Return the [x, y] coordinate for the center point of the cell that contains the specified text.  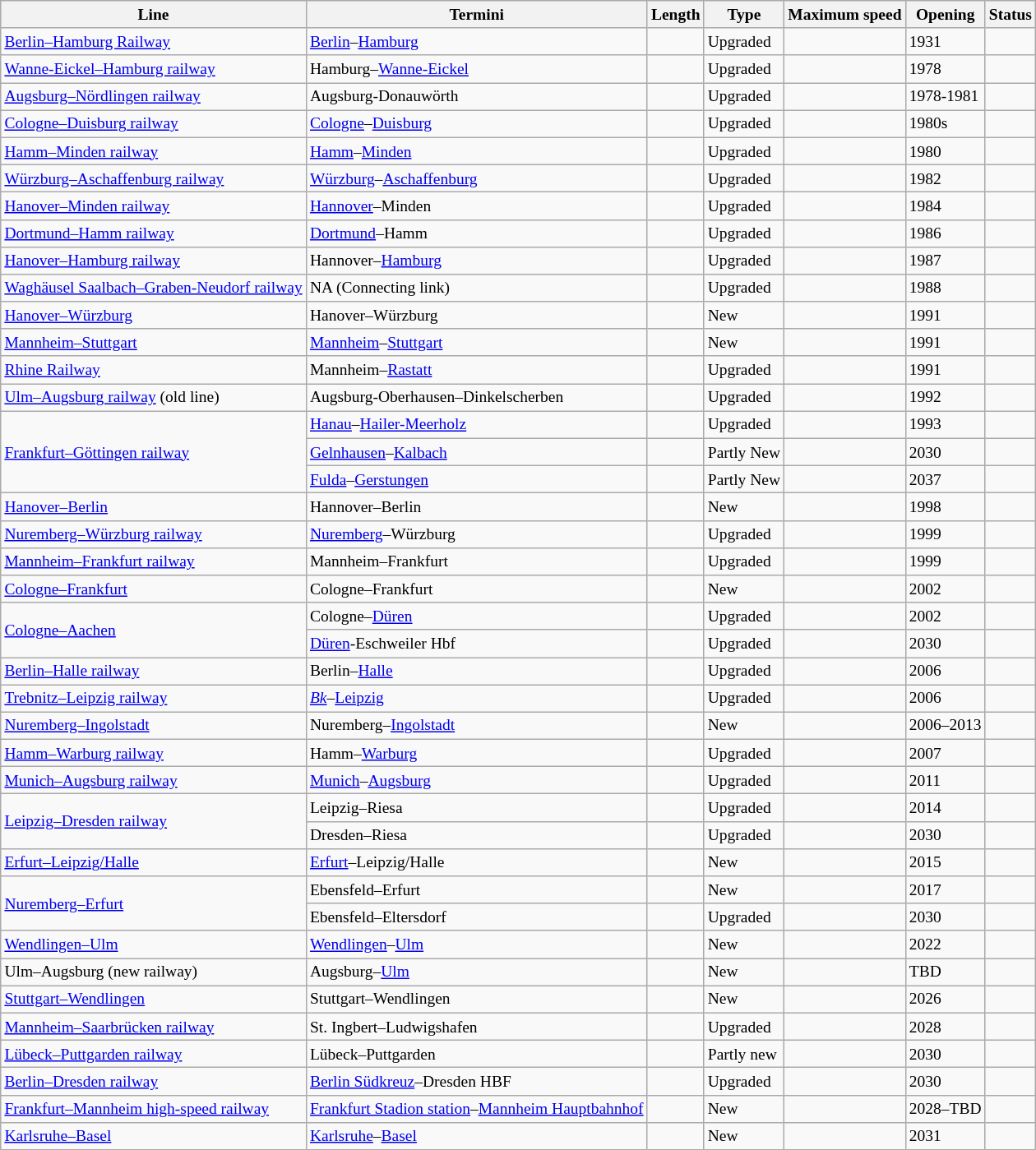
Hanover–Hamburg railway [154, 260]
1993 [946, 424]
Hamm–Minden railway [154, 151]
Mannheim–Frankfurt railway [154, 561]
1992 [946, 398]
Leipzig–Riesa [477, 807]
Cologne–Düren [477, 617]
Nuremberg–Würzburg railway [154, 534]
1988 [946, 288]
Ebensfeld–Eltersdorf [477, 917]
Hannover–Minden [477, 206]
Ulm–Augsburg railway (old line) [154, 398]
Düren-Eschweiler Hbf [477, 643]
2017 [946, 889]
Mannheim–Saarbrücken railway [154, 1026]
Bk–Leipzig [477, 699]
TBD [946, 972]
Berlin–Dresden railway [154, 1082]
1980s [946, 123]
Partly new [744, 1054]
Wanne-Eickel–Hamburg railway [154, 69]
NA (Connecting link) [477, 288]
Berlin–Halle [477, 671]
Nuremberg–Würzburg [477, 534]
Rhine Railway [154, 370]
Cologne–Aachen [154, 630]
1982 [946, 178]
Waghäusel Saalbach–Graben-Neudorf railway [154, 288]
Opening [946, 15]
Hanover–Minden railway [154, 206]
Hamm–Minden [477, 151]
Dresden–Riesa [477, 835]
Berlin–Hamburg [477, 41]
2022 [946, 944]
1931 [946, 41]
Trebnitz–Leipzig railway [154, 699]
Augsburg-Oberhausen–Dinkelscherben [477, 398]
St. Ingbert–Ludwigshafen [477, 1026]
Hanover–Berlin [154, 506]
Augsburg–Ulm [477, 972]
Nuremberg–Erfurt [154, 904]
Hanau–Hailer-Meerholz [477, 424]
Leipzig–Dresden railway [154, 822]
Termini [477, 15]
Munich–Augsburg railway [154, 781]
Line [154, 15]
2011 [946, 781]
Cologne–Duisburg [477, 123]
Hannover–Berlin [477, 506]
Lübeck–Puttgarden [477, 1054]
Berlin–Halle railway [154, 671]
Frankfurt–Mannheim high-speed railway [154, 1108]
Munich–Augsburg [477, 781]
Mannheim–Frankfurt [477, 561]
2007 [946, 753]
Mannheim–Rastatt [477, 370]
Length [676, 15]
1978 [946, 69]
Augsburg-Donauwörth [477, 97]
Ulm–Augsburg (new railway) [154, 972]
Hamm–Warburg [477, 753]
Cologne–Duisburg railway [154, 123]
Würzburg–Aschaffenburg railway [154, 178]
1998 [946, 506]
2031 [946, 1136]
2037 [946, 480]
Hamburg–Wanne-Eickel [477, 69]
Maximum speed [845, 15]
Lübeck–Puttgarden railway [154, 1054]
Augsburg–Nördlingen railway [154, 97]
Hamm–Warburg railway [154, 753]
1984 [946, 206]
Frankfurt–Göttingen railway [154, 452]
Gelnhausen–Kalbach [477, 452]
1987 [946, 260]
Ebensfeld–Erfurt [477, 889]
2006–2013 [946, 725]
Type [744, 15]
Würzburg–Aschaffenburg [477, 178]
Frankfurt Stadion station–Mannheim Hauptbahnhof [477, 1108]
1978-1981 [946, 97]
2028–TBD [946, 1108]
Fulda–Gerstungen [477, 480]
2014 [946, 807]
Dortmund–Hamm railway [154, 233]
Status [1010, 15]
1980 [946, 151]
Dortmund–Hamm [477, 233]
Hannover–Hamburg [477, 260]
2015 [946, 861]
1986 [946, 233]
2026 [946, 1000]
Berlin–Hamburg Railway [154, 41]
2028 [946, 1026]
Berlin Südkreuz–Dresden HBF [477, 1082]
